Extract the [X, Y] coordinate from the center of the cell holding the provided text.  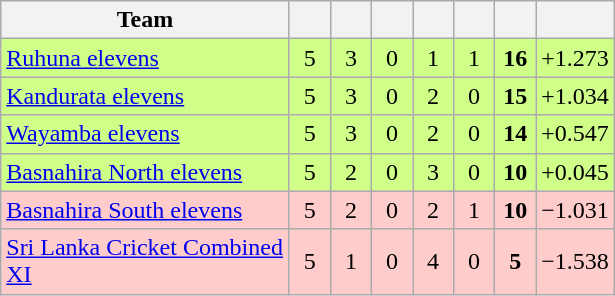
Team [146, 20]
+0.547 [576, 134]
4 [432, 262]
+0.045 [576, 172]
Sri Lanka Cricket Combined XI [146, 262]
16 [516, 58]
Kandurata elevens [146, 96]
Basnahira North elevens [146, 172]
14 [516, 134]
Basnahira South elevens [146, 210]
+1.034 [576, 96]
−1.031 [576, 210]
Ruhuna elevens [146, 58]
Wayamba elevens [146, 134]
15 [516, 96]
+1.273 [576, 58]
−1.538 [576, 262]
